Return [x, y] of the center of cell containing provided text 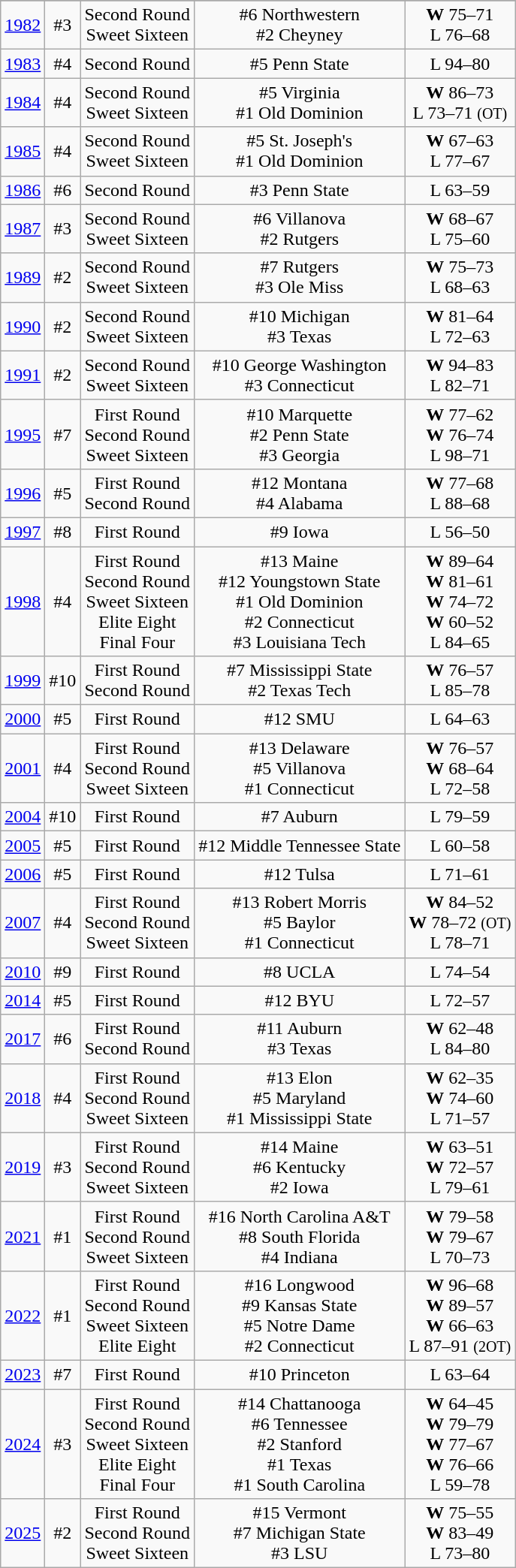
L 56–50 [460, 532]
L 64–63 [460, 719]
#3 Penn State [300, 190]
2024 [23, 1444]
L 79–59 [460, 817]
#5 Virginia#1 Old Dominion [300, 102]
W 96–68W 89–57W 66–63L 87–91 (2OT) [460, 1316]
1985 [23, 152]
W 81–64L 72–63 [460, 326]
W 62–48L 84–80 [460, 1039]
2023 [23, 1374]
#7 Rutgers#3 Ole Miss [300, 278]
2001 [23, 768]
L 63–64 [460, 1374]
L 94–80 [460, 64]
#11 Auburn#3 Texas [300, 1039]
2014 [23, 1000]
L 72–57 [460, 1000]
#7 Mississippi State#2 Texas Tech [300, 680]
W 86–73L 73–71 (OT) [460, 102]
#5 Penn State [300, 64]
W 75–73L 68–63 [460, 278]
1996 [23, 493]
#13 Maine#12 Youngstown State#1 Old Dominion#2 Connecticut#3 Louisiana Tech [300, 602]
#9 Iowa [300, 532]
W 63–51W 72–57L 79–61 [460, 1167]
W 79–58W 79–67L 70–73 [460, 1236]
#6 Villanova#2 Rutgers [300, 228]
W 67–63L 77–67 [460, 152]
1989 [23, 278]
W 75–55W 83–49L 73–80 [460, 1533]
#8 UCLA [300, 972]
2007 [23, 923]
#14 Maine#6 Kentucky#2 Iowa [300, 1167]
#7 Auburn [300, 817]
2005 [23, 846]
#16 North Carolina A&T#8 South Florida#4 Indiana [300, 1236]
L 60–58 [460, 846]
W 84–52W 78–72 (OT)L 78–71 [460, 923]
1984 [23, 102]
1997 [23, 532]
1982 [23, 26]
#10 Princeton [300, 1374]
2025 [23, 1533]
2000 [23, 719]
W 76–57L 85–78 [460, 680]
2017 [23, 1039]
2021 [23, 1236]
1991 [23, 375]
L 63–59 [460, 190]
W 94–83L 82–71 [460, 375]
First RoundSecond RoundSweet SixteenElite Eight [137, 1316]
1986 [23, 190]
1998 [23, 602]
1990 [23, 326]
#5 St. Joseph's#1 Old Dominion [300, 152]
#8 [63, 532]
#13 Delaware#5 Villanova#1 Connecticut [300, 768]
#15 Vermont#7 Michigan State#3 LSU [300, 1533]
1995 [23, 434]
W 75–71L 76–68 [460, 26]
#6 Northwestern#2 Cheyney [300, 26]
#12 BYU [300, 1000]
L 71–61 [460, 874]
W 77–62W 76–74L 98–71 [460, 434]
#12 Middle Tennessee State [300, 846]
#14 Chattanooga#6 Tennessee#2 Stanford#1 Texas#1 South Carolina [300, 1444]
#16 Longwood#9 Kansas State#5 Notre Dame#2 Connecticut [300, 1316]
#10 Michigan#3 Texas [300, 326]
2010 [23, 972]
2019 [23, 1167]
1999 [23, 680]
W 76–57W 68–64L 72–58 [460, 768]
#10 George Washington#3 Connecticut [300, 375]
#9 [63, 972]
W 77–68L 88–68 [460, 493]
W 68–67L 75–60 [460, 228]
#12 Montana#4 Alabama [300, 493]
#12 Tulsa [300, 874]
2006 [23, 874]
#13 Elon#5 Maryland#1 Mississippi State [300, 1098]
L 74–54 [460, 972]
#13 Robert Morris#5 Baylor#1 Connecticut [300, 923]
#12 SMU [300, 719]
1983 [23, 64]
W 89–64W 81–61W 74–72W 60–52L 84–65 [460, 602]
1987 [23, 228]
2022 [23, 1316]
2018 [23, 1098]
2004 [23, 817]
W 62–35W 74–60L 71–57 [460, 1098]
W 64–45W 79–79W 77–67W 76–66L 59–78 [460, 1444]
#10 Marquette#2 Penn State#3 Georgia [300, 434]
